Detect which cell encompasses the target text, then output its (X, Y) center coordinate. 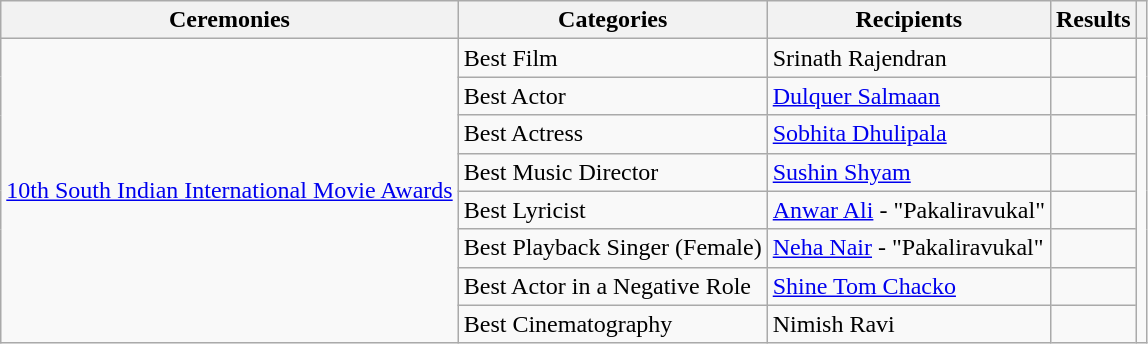
Anwar Ali - "Pakaliravukal" (908, 210)
Sobhita Dhulipala (908, 134)
Best Actor (612, 96)
Nimish Ravi (908, 324)
Recipients (908, 20)
Categories (612, 20)
Best Actor in a Negative Role (612, 286)
Best Actress (612, 134)
10th South Indian International Movie Awards (230, 191)
Sushin Shyam (908, 172)
Best Film (612, 58)
Ceremonies (230, 20)
Results (1093, 20)
Shine Tom Chacko (908, 286)
Best Lyricist (612, 210)
Best Music Director (612, 172)
Neha Nair - "Pakaliravukal" (908, 248)
Dulquer Salmaan (908, 96)
Best Playback Singer (Female) (612, 248)
Best Cinematography (612, 324)
Srinath Rajendran (908, 58)
